Identify which cell holds the provided text, then report its [X, Y] central coordinate. 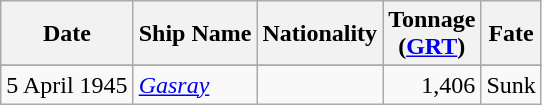
Sunk [511, 85]
Date [67, 34]
1,406 [432, 85]
5 April 1945 [67, 85]
Nationality [320, 34]
Tonnage (GRT) [432, 34]
Gasray [195, 85]
Fate [511, 34]
Ship Name [195, 34]
